Detect which cell encompasses the target text, then output its (X, Y) center coordinate. 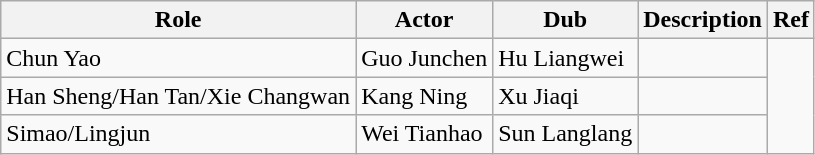
Hu Liangwei (566, 58)
Kang Ning (424, 96)
Wei Tianhao (424, 134)
Xu Jiaqi (566, 96)
Ref (790, 20)
Han Sheng/Han Tan/Xie Changwan (178, 96)
Dub (566, 20)
Role (178, 20)
Sun Langlang (566, 134)
Guo Junchen (424, 58)
Description (703, 20)
Actor (424, 20)
Simao/Lingjun (178, 134)
Chun Yao (178, 58)
